Extract the [x, y] coordinate from the center of the cell holding the provided text.  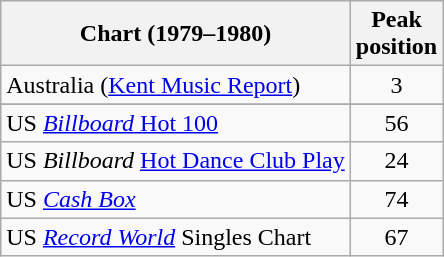
67 [396, 237]
Peakposition [396, 34]
Australia (Kent Music Report) [176, 85]
56 [396, 123]
US Cash Box [176, 199]
3 [396, 85]
US Billboard Hot Dance Club Play [176, 161]
74 [396, 199]
Chart (1979–1980) [176, 34]
24 [396, 161]
US Record World Singles Chart [176, 237]
US Billboard Hot 100 [176, 123]
